Pinpoint the cell where the given text exists, returning its [X, Y] midpoint coordinate. 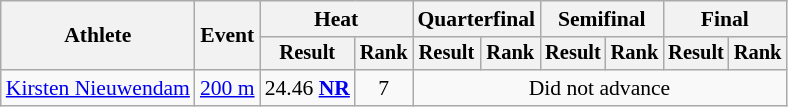
200 m [228, 88]
Event [228, 36]
Did not advance [599, 88]
24.46 NR [308, 88]
Kirsten Nieuwendam [98, 88]
Semifinal [602, 19]
Final [724, 19]
7 [384, 88]
Heat [336, 19]
Athlete [98, 36]
Quarterfinal [476, 19]
